Find where the given text appears and provide that cell's center as (X, Y) coordinate. 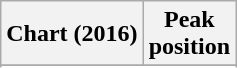
Peak position (189, 34)
Chart (2016) (72, 34)
